Capture the cell that displays the provided text and extract its [X, Y] central coordinate. 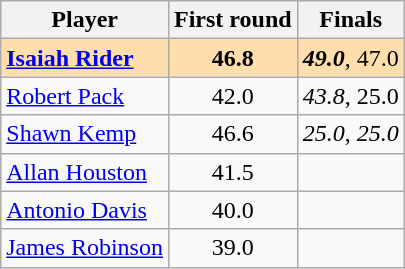
Antonio Davis [85, 210]
Player [85, 20]
Shawn Kemp [85, 134]
Isaiah Rider [85, 58]
Finals [350, 20]
46.6 [232, 134]
James Robinson [85, 248]
43.8, 25.0 [350, 96]
41.5 [232, 172]
25.0, 25.0 [350, 134]
46.8 [232, 58]
49.0, 47.0 [350, 58]
39.0 [232, 248]
40.0 [232, 210]
42.0 [232, 96]
First round [232, 20]
Robert Pack [85, 96]
Allan Houston [85, 172]
